Identify which cell holds the provided text, then report its (X, Y) central coordinate. 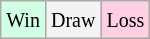
Loss (126, 20)
Win (24, 20)
Draw (72, 20)
